Return the [x, y] coordinate for the center point of the cell that contains the specified text.  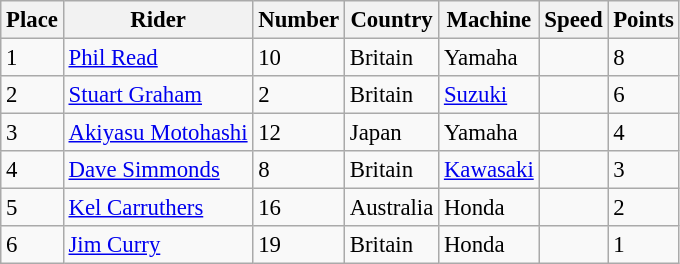
Place [32, 20]
Suzuki [489, 95]
Country [391, 20]
Speed [574, 20]
Machine [489, 20]
5 [32, 208]
Akiyasu Motohashi [158, 133]
Kawasaki [489, 170]
Phil Read [158, 58]
16 [299, 208]
Australia [391, 208]
Kel Carruthers [158, 208]
12 [299, 133]
Japan [391, 133]
Dave Simmonds [158, 170]
Points [644, 20]
19 [299, 245]
Number [299, 20]
Stuart Graham [158, 95]
Jim Curry [158, 245]
10 [299, 58]
Rider [158, 20]
